Provide the (X, Y) coordinate of the cell's center where the given text is located.  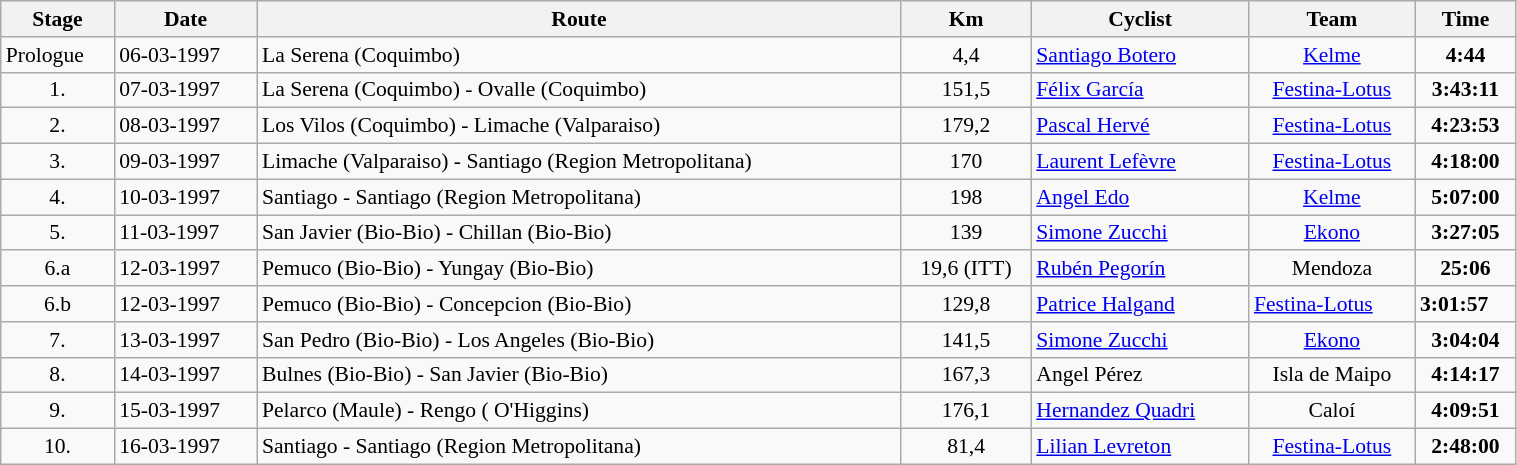
3. (58, 162)
La Serena (Coquimbo) - Ovalle (Coquimbo) (579, 90)
8. (58, 375)
4. (58, 197)
Rubén Pegorín (1140, 269)
Pemuco (Bio-Bio) - Concepcion (Bio-Bio) (579, 304)
Caloí (1332, 411)
2. (58, 126)
6.a (58, 269)
Time (1466, 19)
09-03-1997 (186, 162)
Mendoza (1332, 269)
Cyclist (1140, 19)
19,6 (ITT) (966, 269)
10. (58, 447)
5:07:00 (1466, 197)
Hernandez Quadri (1140, 411)
7. (58, 340)
Limache (Valparaiso) - Santiago (Region Metropolitana) (579, 162)
3:01:57 (1466, 304)
Date (186, 19)
06-03-1997 (186, 55)
81,4 (966, 447)
4:23:53 (1466, 126)
141,5 (966, 340)
Isla de Maipo (1332, 375)
San Pedro (Bio-Bio) - Los Angeles (Bio-Bio) (579, 340)
Km (966, 19)
176,1 (966, 411)
170 (966, 162)
Los Vilos (Coquimbo) - Limache (Valparaiso) (579, 126)
3:27:05 (1466, 233)
3:04:04 (1466, 340)
6.b (58, 304)
1. (58, 90)
La Serena (Coquimbo) (579, 55)
3:43:11 (1466, 90)
4,4 (966, 55)
Team (1332, 19)
07-03-1997 (186, 90)
4:44 (1466, 55)
Pemuco (Bio-Bio) - Yungay (Bio-Bio) (579, 269)
9. (58, 411)
Pelarco (Maule) - Rengo ( O'Higgins) (579, 411)
5. (58, 233)
Félix García (1140, 90)
167,3 (966, 375)
16-03-1997 (186, 447)
Angel Pérez (1140, 375)
198 (966, 197)
15-03-1997 (186, 411)
Lilian Levreton (1140, 447)
Stage (58, 19)
San Javier (Bio-Bio) - Chillan (Bio-Bio) (579, 233)
Santiago Botero (1140, 55)
Angel Edo (1140, 197)
Pascal Hervé (1140, 126)
4:09:51 (1466, 411)
4:18:00 (1466, 162)
10-03-1997 (186, 197)
139 (966, 233)
Bulnes (Bio-Bio) - San Javier (Bio-Bio) (579, 375)
13-03-1997 (186, 340)
08-03-1997 (186, 126)
129,8 (966, 304)
151,5 (966, 90)
Prologue (58, 55)
Patrice Halgand (1140, 304)
4:14:17 (1466, 375)
11-03-1997 (186, 233)
2:48:00 (1466, 447)
179,2 (966, 126)
Laurent Lefèvre (1140, 162)
14-03-1997 (186, 375)
Route (579, 19)
25:06 (1466, 269)
